Search for the cell housing the specified text and yield its [x, y] center coordinate. 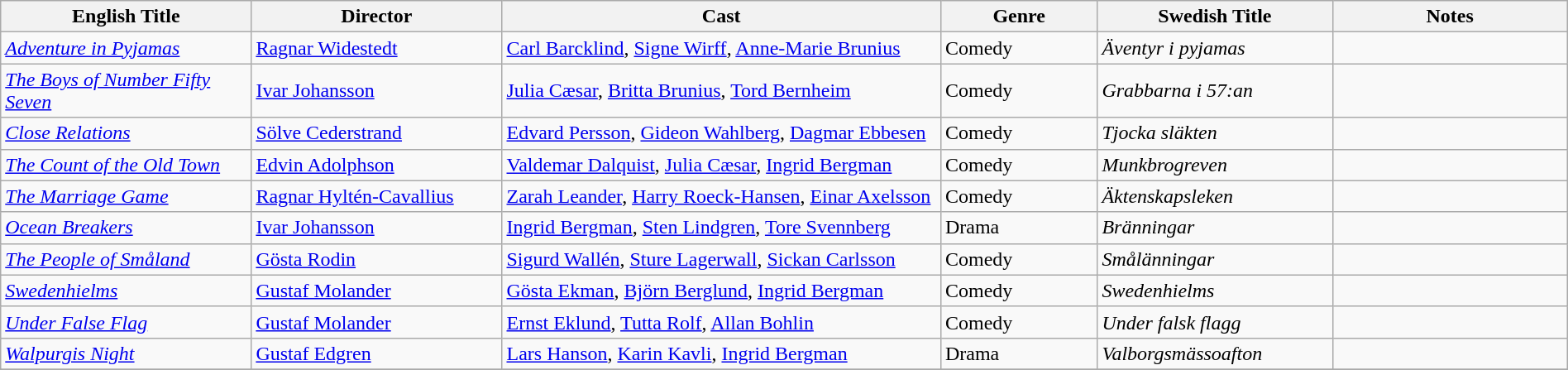
Adventure in Pyjamas [126, 48]
Smålänningar [1215, 259]
Ragnar Hyltén-Cavallius [377, 196]
Genre [1019, 17]
Tjocka släkten [1215, 133]
Ernst Eklund, Tutta Rolf, Allan Bohlin [721, 322]
English Title [126, 17]
Notes [1450, 17]
Zarah Leander, Harry Roeck-Hansen, Einar Axelsson [721, 196]
Äktenskapsleken [1215, 196]
Valborgsmässoafton [1215, 353]
Munkbrogreven [1215, 165]
The Count of the Old Town [126, 165]
Ragnar Widestedt [377, 48]
Ocean Breakers [126, 228]
Ingrid Bergman, Sten Lindgren, Tore Svennberg [721, 228]
Close Relations [126, 133]
The People of Småland [126, 259]
Under False Flag [126, 322]
The Marriage Game [126, 196]
The Boys of Number Fifty Seven [126, 91]
Gustaf Edgren [377, 353]
Director [377, 17]
Edvard Persson, Gideon Wahlberg, Dagmar Ebbesen [721, 133]
Gösta Ekman, Björn Berglund, Ingrid Bergman [721, 291]
Swedish Title [1215, 17]
Äventyr i pyjamas [1215, 48]
Sigurd Wallén, Sture Lagerwall, Sickan Carlsson [721, 259]
Lars Hanson, Karin Kavli, Ingrid Bergman [721, 353]
Sölve Cederstrand [377, 133]
Walpurgis Night [126, 353]
Under falsk flagg [1215, 322]
Julia Cæsar, Britta Brunius, Tord Bernheim [721, 91]
Cast [721, 17]
Bränningar [1215, 228]
Valdemar Dalquist, Julia Cæsar, Ingrid Bergman [721, 165]
Gösta Rodin [377, 259]
Grabbarna i 57:an [1215, 91]
Edvin Adolphson [377, 165]
Carl Barcklind, Signe Wirff, Anne-Marie Brunius [721, 48]
